Search for the cell housing the specified text and yield its [x, y] center coordinate. 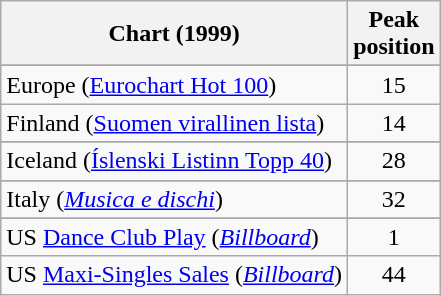
Italy (Musica e dischi) [174, 199]
44 [394, 275]
Europe (Eurochart Hot 100) [174, 85]
32 [394, 199]
15 [394, 85]
Finland (Suomen virallinen lista) [174, 123]
Chart (1999) [174, 34]
1 [394, 237]
28 [394, 161]
14 [394, 123]
Peakposition [394, 34]
US Dance Club Play (Billboard) [174, 237]
Iceland (Íslenski Listinn Topp 40) [174, 161]
US Maxi-Singles Sales (Billboard) [174, 275]
